Locate the cell with the specified text and output its (x, y) center coordinate. 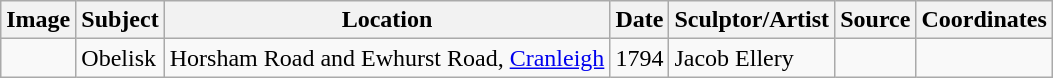
Location (387, 20)
Date (640, 20)
Coordinates (984, 20)
Image (38, 20)
Obelisk (120, 58)
1794 (640, 58)
Horsham Road and Ewhurst Road, Cranleigh (387, 58)
Sculptor/Artist (752, 20)
Subject (120, 20)
Jacob Ellery (752, 58)
Source (876, 20)
